From the cell containing the given text, extract its center point as [x, y] coordinate. 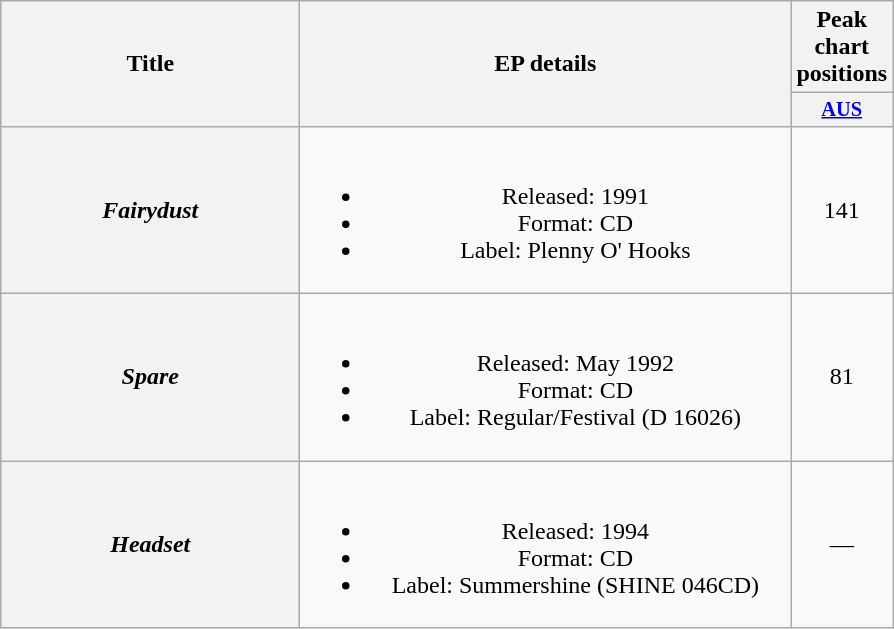
Peak chartpositions [842, 47]
Headset [150, 544]
Released: 1991Format: CDLabel: Plenny O' Hooks [546, 210]
Released: May 1992Format: CDLabel: Regular/Festival (D 16026) [546, 378]
— [842, 544]
Released: 1994Format: CDLabel: Summershine (SHINE 046CD) [546, 544]
Spare [150, 378]
EP details [546, 64]
Title [150, 64]
Fairydust [150, 210]
141 [842, 210]
81 [842, 378]
AUS [842, 110]
